Return the [X, Y] coordinate for the center point of the cell that contains the specified text.  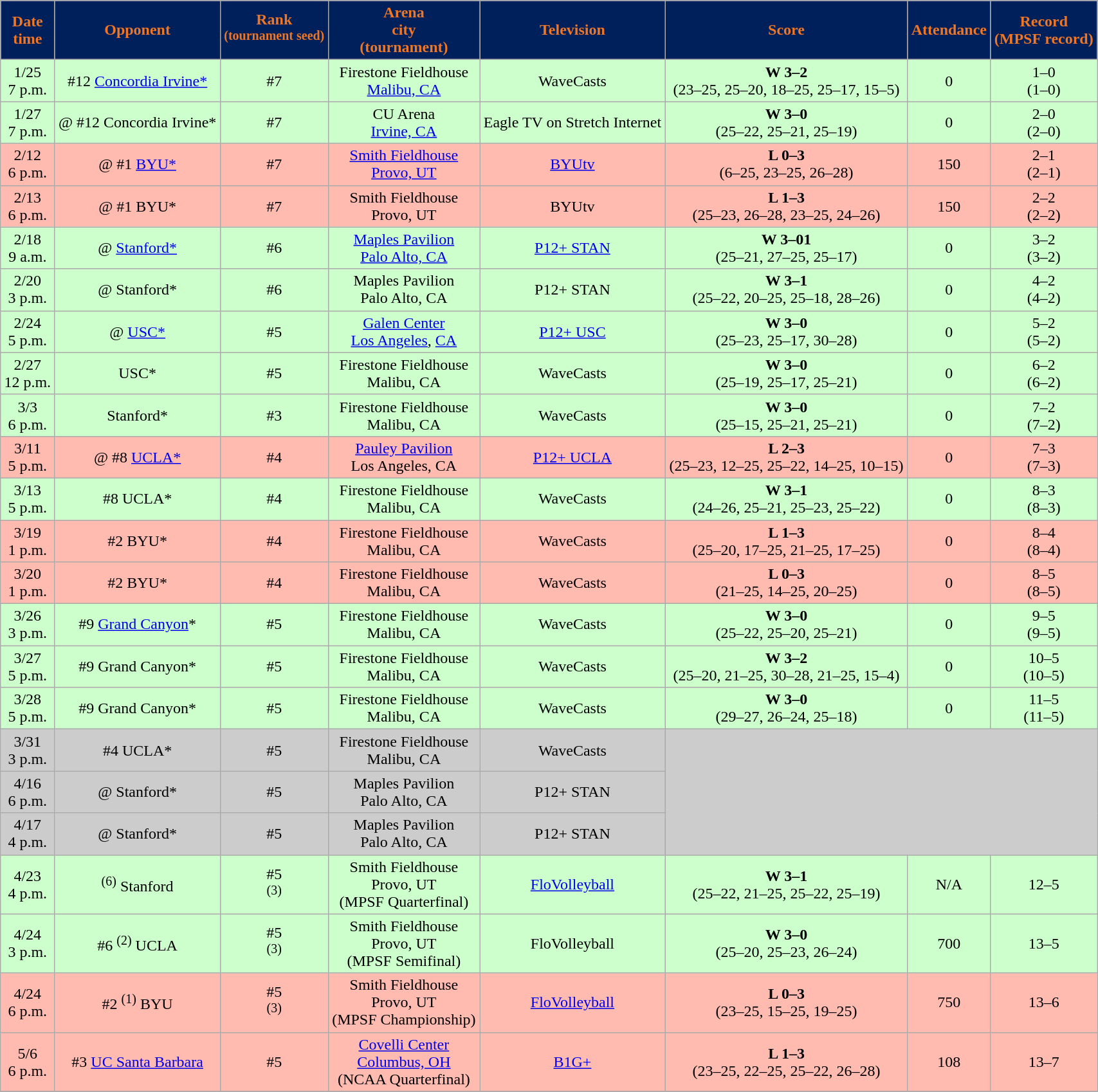
750 [949, 1003]
13–6 [1044, 1003]
L 0–3(23–25, 15–25, 19–25) [786, 1003]
3/275 p.m. [28, 666]
USC* [138, 373]
CU ArenaIrvine, CA [404, 122]
W 3–2(23–25, 25–20, 18–25, 25–17, 15–5) [786, 81]
7–2(7–2) [1044, 415]
Television [572, 30]
Eagle TV on Stretch Internet [572, 122]
700 [949, 943]
#2 (1) BYU [138, 1003]
L 2–3(25–23, 12–25, 25–22, 14–25, 10–15) [786, 457]
(6) Stanford [138, 884]
7–3(7–3) [1044, 457]
L 1–3(25–23, 26–28, 23–25, 24–26) [786, 206]
3/191 p.m. [28, 540]
2/203 p.m. [28, 289]
3/36 p.m. [28, 415]
W 3–0(25–23, 25–17, 30–28) [786, 332]
10–5(10–5) [1044, 666]
L 1–3(25–20, 17–25, 21–25, 17–25) [786, 540]
8–4(8–4) [1044, 540]
#6 (2) UCLA [138, 943]
1/257 p.m. [28, 81]
W 3–01(25–21, 27–25, 25–17) [786, 248]
W 3–0(25–22, 25–21, 25–19) [786, 122]
5–2(5–2) [1044, 332]
Galen CenterLos Angeles, CA [404, 332]
Record(MPSF record) [1044, 30]
1–0(1–0) [1044, 81]
B1G+ [572, 1062]
P12+ UCLA [572, 457]
3/135 p.m. [28, 499]
@ #12 Concordia Irvine* [138, 122]
3–2(3–2) [1044, 248]
11–5(11–5) [1044, 709]
4/243 p.m. [28, 943]
W 3–2(25–20, 21–25, 30–28, 21–25, 15–4) [786, 666]
2/126 p.m. [28, 165]
N/A [949, 884]
Rank(tournament seed) [274, 30]
W 3–0(25–20, 25–23, 26–24) [786, 943]
5/66 p.m. [28, 1062]
2/2712 p.m. [28, 373]
W 3–0(25–15, 25–21, 25–21) [786, 415]
2–2(2–2) [1044, 206]
@ USC* [138, 332]
3/263 p.m. [28, 625]
8–3(8–3) [1044, 499]
4/234 p.m. [28, 884]
108 [949, 1062]
2–1(2–1) [1044, 165]
W 3–0(25–22, 25–20, 25–21) [786, 625]
Score [786, 30]
P12+ USC [572, 332]
4/166 p.m. [28, 792]
Covelli CenterColumbus, OH(NCAA Quarterfinal) [404, 1062]
12–5 [1044, 884]
Smith FieldhouseProvo, UT(MPSF Semifinal) [404, 943]
Stanford* [138, 415]
#12 Concordia Irvine* [138, 81]
W 3–1(24–26, 25–21, 25–23, 25–22) [786, 499]
Opponent [138, 30]
Arenacity(tournament) [404, 30]
3/115 p.m. [28, 457]
Attendance [949, 30]
1/277 p.m. [28, 122]
4/246 p.m. [28, 1003]
3/201 p.m. [28, 583]
L 0–3(21–25, 14–25, 20–25) [786, 583]
8–5(8–5) [1044, 583]
2/189 a.m. [28, 248]
13–5 [1044, 943]
2–0(2–0) [1044, 122]
13–7 [1044, 1062]
#8 UCLA* [138, 499]
L 1–3(23–25, 22–25, 25–22, 26–28) [786, 1062]
Datetime [28, 30]
L 0–3(6–25, 23–25, 26–28) [786, 165]
Pauley PavilionLos Angeles, CA [404, 457]
2/245 p.m. [28, 332]
2/136 p.m. [28, 206]
3/285 p.m. [28, 709]
#3 UC Santa Barbara [138, 1062]
W 3–0(25–19, 25–17, 25–21) [786, 373]
9–5(9–5) [1044, 625]
6–2(6–2) [1044, 373]
#4 UCLA* [138, 750]
4–2(4–2) [1044, 289]
Smith FieldhouseProvo, UT(MPSF Quarterfinal) [404, 884]
#3 [274, 415]
3/313 p.m. [28, 750]
W 3–1(25–22, 20–25, 25–18, 28–26) [786, 289]
W 3–1(25–22, 21–25, 25–22, 25–19) [786, 884]
W 3–0(29–27, 26–24, 25–18) [786, 709]
Smith FieldhouseProvo, UT(MPSF Championship) [404, 1003]
@ #8 UCLA* [138, 457]
4/174 p.m. [28, 833]
